Identify which cell holds the provided text, then report its (x, y) central coordinate. 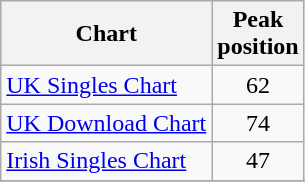
62 (258, 85)
UK Singles Chart (106, 85)
Irish Singles Chart (106, 161)
Chart (106, 34)
UK Download Chart (106, 123)
74 (258, 123)
Peakposition (258, 34)
47 (258, 161)
